Capture the cell that displays the provided text and extract its (X, Y) central coordinate. 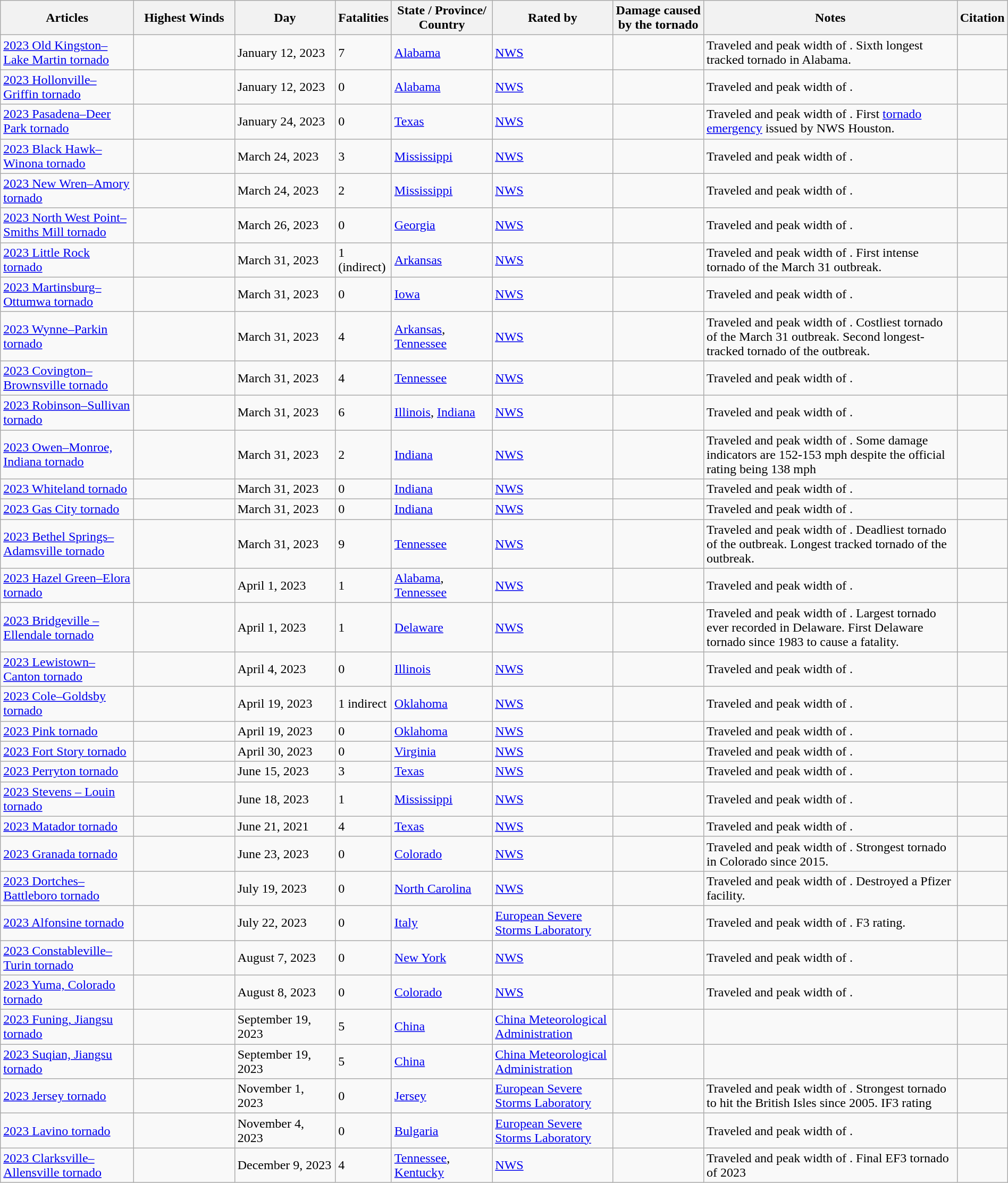
Illinois, Indiana (441, 413)
2023 Covington–Brownsville tornado (67, 377)
2023 Hazel Green–Elora tornado (67, 586)
Arkansas, Tennessee (441, 336)
Articles (67, 18)
2023 Bethel Springs–Adamsville tornado (67, 544)
2023 Alfonsine tornado (67, 923)
2023 Gas City tornado (67, 509)
State / Province/ Country (441, 18)
2023 Clarksville–Allensville tornado (67, 1165)
June 15, 2023 (285, 771)
April 30, 2023 (285, 751)
Day (285, 18)
January 24, 2023 (285, 121)
Illinois (441, 669)
2023 Martinsburg–Ottumwa tornado (67, 295)
Notes (830, 18)
2023 Perryton tornado (67, 771)
Rated by (553, 18)
Delaware (441, 627)
North Carolina (441, 888)
7 (364, 52)
Italy (441, 923)
2023 Jersey tornado (67, 1096)
Jersey (441, 1096)
Traveled and peak width of . Costliest tornado of the March 31 outbreak. Second longest-tracked tornado of the outbreak. (830, 336)
2023 North West Point–Smiths Mill tornado (67, 225)
9 (364, 544)
November 4, 2023 (285, 1130)
Alabama, Tennessee (441, 586)
July 19, 2023 (285, 888)
2023 New Wren–Amory tornado (67, 190)
2023 Bridgeville –Ellendale tornado (67, 627)
2023 Owen–Monroe, Indiana tornado (67, 454)
2023 Suqian, Jiangsu tornado (67, 1061)
Traveled and peak width of . Sixth longest tracked tornado in Alabama. (830, 52)
June 21, 2021 (285, 826)
August 8, 2023 (285, 992)
Traveled and peak width of . First tornado emergency issued by NWS Houston. (830, 121)
Georgia (441, 225)
2023 Wynne–Parkin tornado (67, 336)
Traveled and peak width of . First intense tornado of the March 31 outbreak. (830, 259)
6 (364, 413)
Traveled and peak width of . F3 rating. (830, 923)
Traveled and peak width of . Final EF3 tornado of 2023 (830, 1165)
Tennessee, Kentucky (441, 1165)
June 18, 2023 (285, 799)
Virginia (441, 751)
2023 Pink tornado (67, 731)
2023 Constableville–Turin tornado (67, 957)
December 9, 2023 (285, 1165)
1 (indirect) (364, 259)
Iowa (441, 295)
New York (441, 957)
July 22, 2023 (285, 923)
April 4, 2023 (285, 669)
Traveled and peak width of . Strongest tornado in Colorado since 2015. (830, 854)
Damage caused by the tornado (658, 18)
Traveled and peak width of . Strongest tornado to hit the British Isles since 2005. IF3 rating (830, 1096)
2023 Stevens – Louin tornado (67, 799)
Arkansas (441, 259)
2023 Black Hawk–Winona tornado (67, 156)
1 indirect (364, 704)
Traveled and peak width of . Largest tornado ever recorded in Delaware. First Delaware tornado since 1983 to cause a fatality. (830, 627)
June 23, 2023 (285, 854)
2023 Robinson–Sullivan tornado (67, 413)
2023 Fort Story tornado (67, 751)
November 1, 2023 (285, 1096)
2023 Cole–Goldsby tornado (67, 704)
2023 Hollonville–Griffin tornado (67, 87)
August 7, 2023 (285, 957)
2023 Lavino tornado (67, 1130)
2023 Old Kingston–Lake Martin tornado (67, 52)
2023 Matador tornado (67, 826)
2023 Granada tornado (67, 854)
2023 Pasadena–Deer Park tornado (67, 121)
Fatalities (364, 18)
Traveled and peak width of . Some damage indicators are 152-153 mph despite the official rating being 138 mph (830, 454)
2023 Yuma, Colorado tornado (67, 992)
Traveled and peak width of . Deadliest tornado of the outbreak. Longest tracked tornado of the outbreak. (830, 544)
2023 Little Rock tornado (67, 259)
2023 Dortches–Battleboro tornado (67, 888)
March 26, 2023 (285, 225)
Highest Winds (184, 18)
Traveled and peak width of . Destroyed a Pfizer facility. (830, 888)
Citation (982, 18)
2023 Lewistown–Canton tornado (67, 669)
2023 Whiteland tornado (67, 489)
2023 Funing, Jiangsu tornado (67, 1027)
Bulgaria (441, 1130)
